Pinpoint the cell where the given text exists, returning its [X, Y] midpoint coordinate. 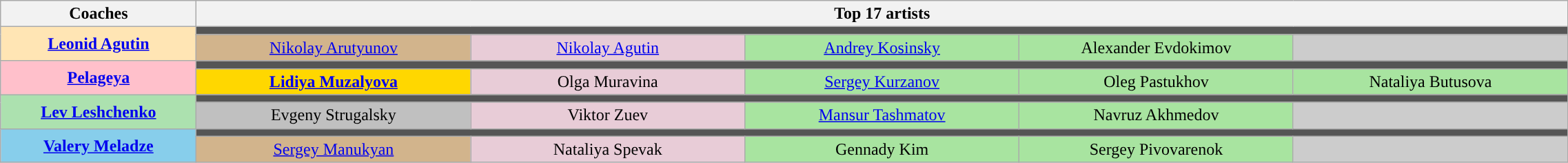
Top 17 artists [882, 14]
Nikolay Agutin [608, 48]
Gennady Kim [882, 149]
Alexander Evdokimov [1157, 48]
Lev Leshchenko [99, 112]
Mansur Tashmatov [882, 115]
Andrey Kosinsky [882, 48]
Lidiya Muzalyova [334, 81]
Valery Meladze [99, 145]
Nikolay Arutyunov [334, 48]
Sergey Pivovarenok [1157, 149]
Navruz Akhmedov [1157, 115]
Olga Muravina [608, 81]
Coaches [99, 14]
Evgeny Strugalsky [334, 115]
Sergey Kurzanov [882, 81]
Leonid Agutin [99, 44]
Nataliya Butusova [1430, 81]
Sergey Manukyan [334, 149]
Oleg Pastukhov [1157, 81]
Pelageya [99, 77]
Viktor Zuev [608, 115]
Nataliya Spevak [608, 149]
